Return (x, y) of the center of cell containing provided text 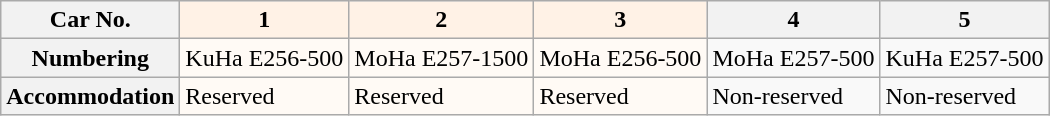
Accommodation (90, 96)
MoHa E256-500 (620, 58)
KuHa E256-500 (264, 58)
KuHa E257-500 (964, 58)
1 (264, 20)
5 (964, 20)
MoHa E257-500 (794, 58)
Numbering (90, 58)
Car No. (90, 20)
3 (620, 20)
2 (442, 20)
4 (794, 20)
MoHa E257-1500 (442, 58)
